Locate the cell with the specified text and output its (X, Y) center coordinate. 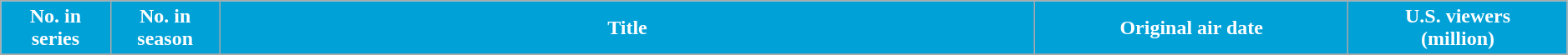
Original air date (1191, 28)
Title (627, 28)
U.S. viewers(million) (1459, 28)
No. inseason (165, 28)
No. inseries (55, 28)
